Output the (X, Y) coordinate of the center of the cell containing the given text.  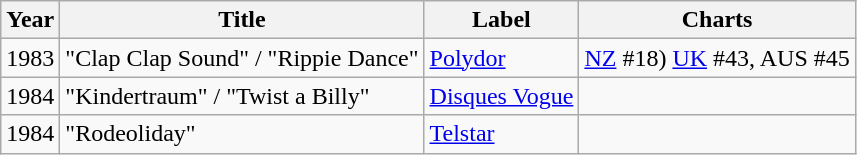
Year (30, 20)
NZ #18) UK #43, AUS #45 (717, 58)
"Kindertraum" / "Twist a Billy" (242, 96)
1983 (30, 58)
Polydor (502, 58)
Telstar (502, 134)
Title (242, 20)
Disques Vogue (502, 96)
Label (502, 20)
"Clap Clap Sound" / "Rippie Dance" (242, 58)
"Rodeoliday" (242, 134)
Charts (717, 20)
